Provide the [X, Y] coordinate of the cell's center where the given text is located.  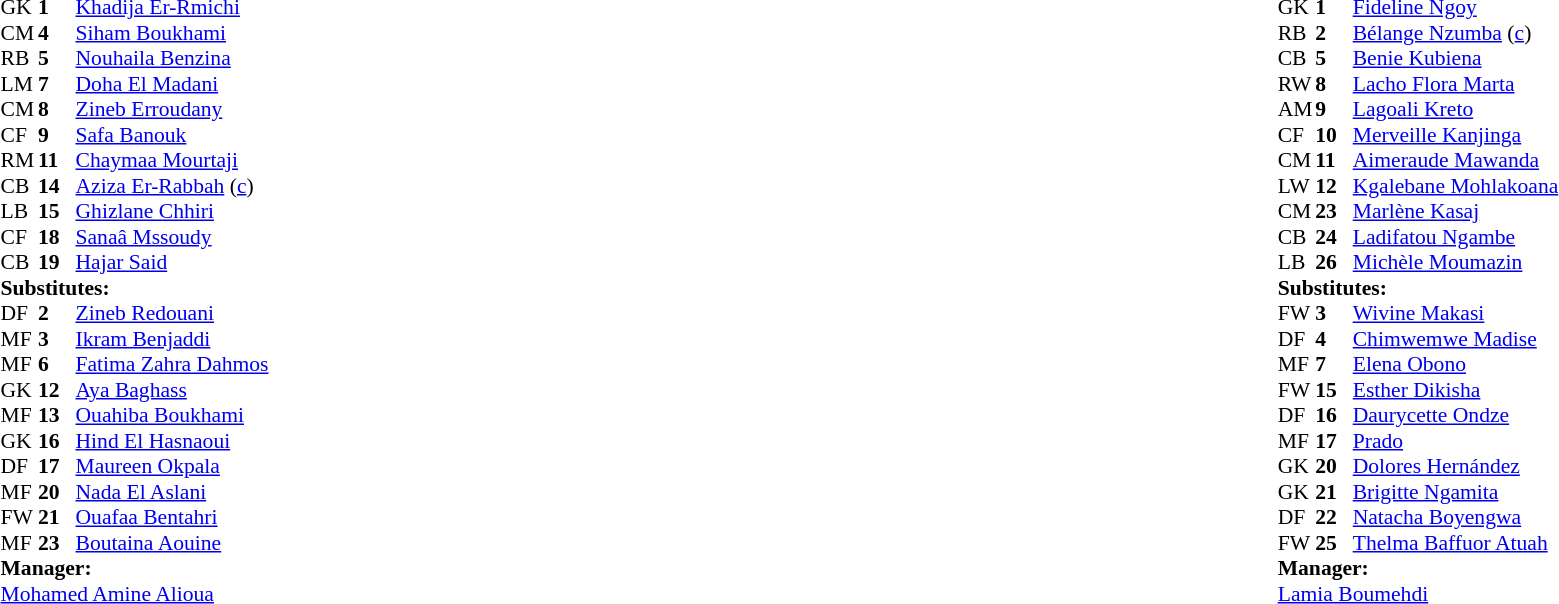
Chimwemwe Madise [1456, 339]
Hajar Said [172, 263]
RW [1297, 84]
Sanaâ Mssoudy [172, 237]
Maureen Okpala [172, 467]
Zineb Erroudany [172, 109]
Boutaina Aouine [172, 543]
Natacha Boyengwa [1456, 517]
Ouafaa Bentahri [172, 517]
Zineb Redouani [172, 313]
Fatima Zahra Dahmos [172, 365]
Elena Obono [1456, 365]
Bélange Nzumba (c) [1456, 33]
Dolores Hernández [1456, 467]
Chaymaa Mourtaji [172, 161]
18 [57, 237]
22 [1334, 517]
Michèle Moumazin [1456, 263]
Aimeraude Mawanda [1456, 161]
24 [1334, 237]
Lacho Flora Marta [1456, 84]
Nada El Aslani [172, 492]
26 [1334, 263]
Ouahiba Boukhami [172, 415]
Ikram Benjaddi [172, 339]
Nouhaila Benzina [172, 59]
6 [57, 365]
Ladifatou Ngambe [1456, 237]
Kgalebane Mohlakoana [1456, 186]
Lagoali Kreto [1456, 109]
Daurycette Ondze [1456, 415]
Aziza Er-Rabbah (c) [172, 186]
Prado [1456, 441]
Wivine Makasi [1456, 313]
Hind El Hasnaoui [172, 441]
25 [1334, 543]
Safa Banouk [172, 135]
10 [1334, 135]
RM [19, 161]
AM [1297, 109]
Ghizlane Chhiri [172, 211]
Merveille Kanjinga [1456, 135]
Esther Dikisha [1456, 390]
Benie Kubiena [1456, 59]
Siham Boukhami [172, 33]
Brigitte Ngamita [1456, 492]
13 [57, 415]
Marlène Kasaj [1456, 211]
LM [19, 84]
Aya Baghass [172, 390]
LW [1297, 186]
Thelma Baffuor Atuah [1456, 543]
14 [57, 186]
Doha El Madani [172, 84]
19 [57, 263]
